Pinpoint the cell where the given text exists, returning its (x, y) midpoint coordinate. 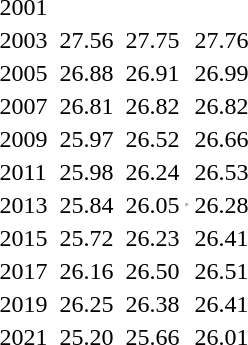
26.50 (152, 271)
26.24 (152, 172)
26.91 (152, 73)
26.05 (152, 205)
25.98 (86, 172)
26.82 (152, 106)
26.23 (152, 238)
25.97 (86, 139)
26.25 (86, 304)
27.56 (86, 40)
26.38 (152, 304)
26.88 (86, 73)
27.75 (152, 40)
25.72 (86, 238)
26.52 (152, 139)
26.16 (86, 271)
25.84 (86, 205)
26.81 (86, 106)
